Find where the given text appears and provide that cell's center as [x, y] coordinate. 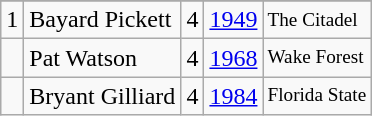
1 [12, 20]
1968 [234, 58]
The Citadel [317, 20]
Bryant Gilliard [102, 96]
Bayard Pickett [102, 20]
Florida State [317, 96]
1984 [234, 96]
Pat Watson [102, 58]
Wake Forest [317, 58]
1949 [234, 20]
